Locate the cell with the specified text and output its [X, Y] center coordinate. 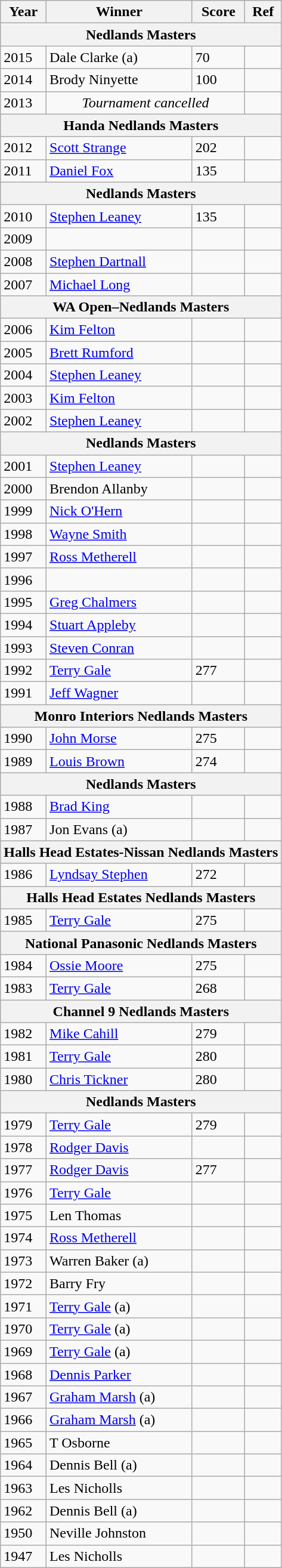
1970 [24, 1329]
1995 [24, 602]
John Morse [119, 739]
Barry Fry [119, 1283]
1998 [24, 534]
Winner [119, 12]
1994 [24, 625]
Score [218, 12]
2010 [24, 216]
Michael Long [119, 285]
1985 [24, 920]
1963 [24, 1488]
Brody Ninyette [119, 80]
1947 [24, 1556]
Stuart Appleby [119, 625]
1991 [24, 693]
1975 [24, 1215]
1996 [24, 579]
1993 [24, 647]
1976 [24, 1193]
2014 [24, 80]
1982 [24, 1034]
2004 [24, 375]
2015 [24, 57]
1989 [24, 761]
2011 [24, 171]
274 [218, 761]
Neville Johnston [119, 1533]
1969 [24, 1351]
268 [218, 988]
Stephen Dartnall [119, 261]
2006 [24, 330]
Channel 9 Nedlands Masters [141, 1011]
2009 [24, 239]
2013 [24, 103]
2003 [24, 398]
202 [218, 148]
Ref [264, 12]
1978 [24, 1147]
Wayne Smith [119, 534]
1968 [24, 1374]
1971 [24, 1306]
Brad King [119, 807]
1977 [24, 1170]
1964 [24, 1465]
272 [218, 875]
Steven Conran [119, 647]
Brett Rumford [119, 353]
1962 [24, 1511]
2000 [24, 489]
1974 [24, 1238]
Tournament cancelled [145, 103]
1999 [24, 511]
Mike Cahill [119, 1034]
Greg Chalmers [119, 602]
2002 [24, 421]
Halls Head Estates-Nissan Nedlands Masters [141, 852]
Daniel Fox [119, 171]
1981 [24, 1057]
Halls Head Estates Nedlands Masters [141, 897]
1972 [24, 1283]
2012 [24, 148]
1950 [24, 1533]
Handa Nedlands Masters [141, 125]
1973 [24, 1261]
1987 [24, 829]
1988 [24, 807]
Lyndsay Stephen [119, 875]
Jeff Wagner [119, 693]
2007 [24, 285]
Len Thomas [119, 1215]
1997 [24, 557]
Chris Tickner [119, 1079]
Louis Brown [119, 761]
2005 [24, 353]
1979 [24, 1125]
1967 [24, 1397]
WA Open–Nedlands Masters [141, 307]
1984 [24, 965]
2001 [24, 466]
Dennis Parker [119, 1374]
1992 [24, 671]
T Osborne [119, 1443]
1983 [24, 988]
Ossie Moore [119, 965]
Brendon Allanby [119, 489]
100 [218, 80]
1990 [24, 739]
70 [218, 57]
2008 [24, 261]
National Panasonic Nedlands Masters [141, 943]
1965 [24, 1443]
Jon Evans (a) [119, 829]
Warren Baker (a) [119, 1261]
Year [24, 12]
Scott Strange [119, 148]
1966 [24, 1420]
Nick O'Hern [119, 511]
1980 [24, 1079]
Monro Interiors Nedlands Masters [141, 716]
1986 [24, 875]
Dale Clarke (a) [119, 57]
